Return (X, Y) of the center of cell containing provided text 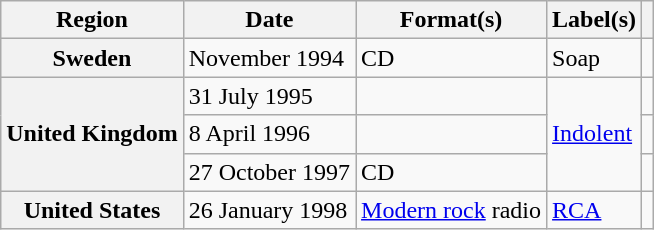
United States (92, 210)
Region (92, 20)
Indolent (594, 134)
Sweden (92, 58)
Date (269, 20)
Soap (594, 58)
Format(s) (452, 20)
31 July 1995 (269, 96)
27 October 1997 (269, 172)
November 1994 (269, 58)
26 January 1998 (269, 210)
Label(s) (594, 20)
8 April 1996 (269, 134)
RCA (594, 210)
United Kingdom (92, 134)
Modern rock radio (452, 210)
